Return the [X, Y] coordinate for the center point of the cell that contains the specified text.  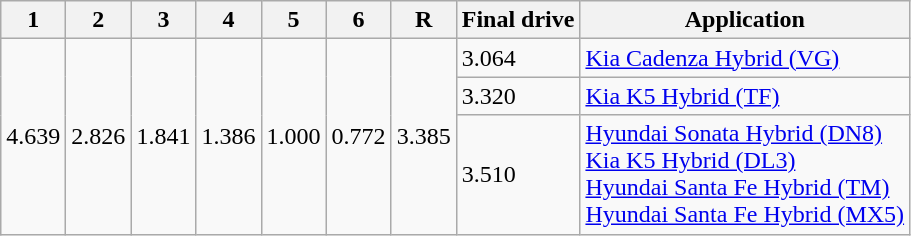
Kia K5 Hybrid (TF) [745, 96]
1 [34, 20]
R [424, 20]
2.826 [98, 136]
3.385 [424, 136]
Kia Cadenza Hybrid (VG) [745, 58]
0.772 [358, 136]
4.639 [34, 136]
2 [98, 20]
6 [358, 20]
3.510 [518, 174]
4 [228, 20]
Final drive [518, 20]
3.320 [518, 96]
3 [164, 20]
5 [294, 20]
1.841 [164, 136]
1.000 [294, 136]
3.064 [518, 58]
1.386 [228, 136]
Hyundai Sonata Hybrid (DN8)Kia K5 Hybrid (DL3)Hyundai Santa Fe Hybrid (TM)Hyundai Santa Fe Hybrid (MX5) [745, 174]
Application [745, 20]
